Find where the given text appears and provide that cell's center as (x, y) coordinate. 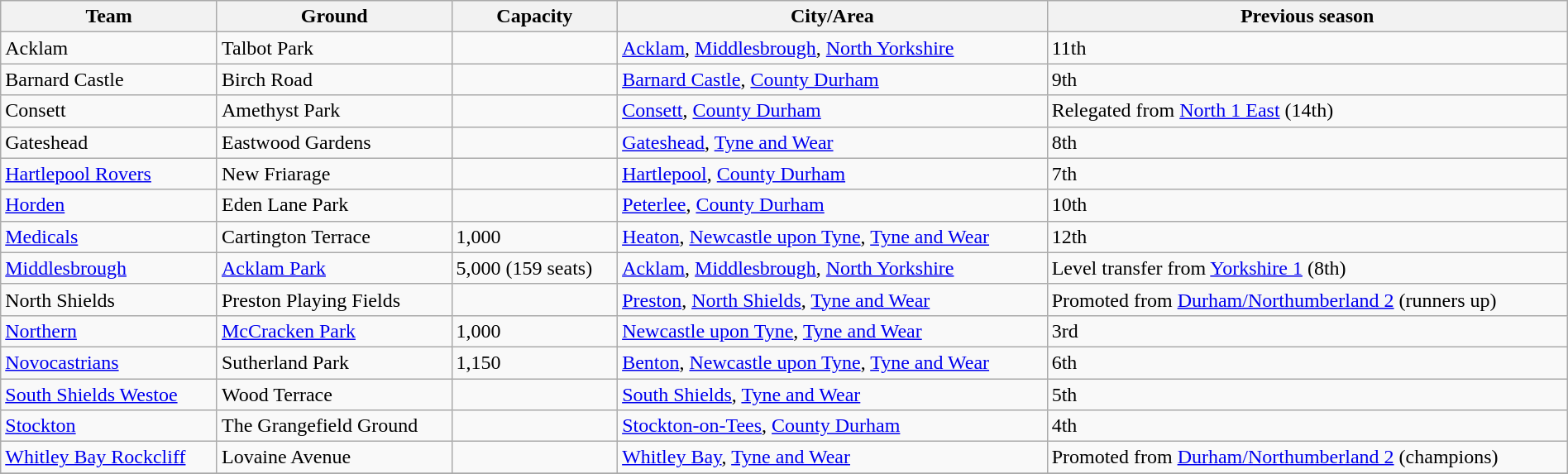
The Grangefield Ground (334, 426)
4th (1307, 426)
Gateshead (109, 142)
Capacity (534, 17)
Gateshead, Tyne and Wear (833, 142)
Whitley Bay Rockcliff (109, 457)
City/Area (833, 17)
8th (1307, 142)
South Shields, Tyne and Wear (833, 395)
Previous season (1307, 17)
Barnard Castle, County Durham (833, 79)
Amethyst Park (334, 111)
Novocastrians (109, 362)
Eden Lane Park (334, 205)
Medicals (109, 237)
Stockton (109, 426)
Level transfer from Yorkshire 1 (8th) (1307, 268)
5th (1307, 395)
Newcastle upon Tyne, Tyne and Wear (833, 331)
Ground (334, 17)
Benton, Newcastle upon Tyne, Tyne and Wear (833, 362)
Preston Playing Fields (334, 299)
1,150 (534, 362)
Birch Road (334, 79)
Whitley Bay, Tyne and Wear (833, 457)
9th (1307, 79)
Team (109, 17)
Peterlee, County Durham (833, 205)
11th (1307, 48)
12th (1307, 237)
McCracken Park (334, 331)
Cartington Terrace (334, 237)
Consett, County Durham (833, 111)
Hartlepool Rovers (109, 174)
Talbot Park (334, 48)
Horden (109, 205)
3rd (1307, 331)
Hartlepool, County Durham (833, 174)
7th (1307, 174)
10th (1307, 205)
Acklam (109, 48)
South Shields Westoe (109, 395)
Consett (109, 111)
Relegated from North 1 East (14th) (1307, 111)
Eastwood Gardens (334, 142)
Acklam Park (334, 268)
Middlesbrough (109, 268)
Northern (109, 331)
Barnard Castle (109, 79)
Preston, North Shields, Tyne and Wear (833, 299)
North Shields (109, 299)
Sutherland Park (334, 362)
5,000 (159 seats) (534, 268)
6th (1307, 362)
Promoted from Durham/Northumberland 2 (runners up) (1307, 299)
Wood Terrace (334, 395)
Lovaine Avenue (334, 457)
Heaton, Newcastle upon Tyne, Tyne and Wear (833, 237)
New Friarage (334, 174)
Promoted from Durham/Northumberland 2 (champions) (1307, 457)
Stockton-on-Tees, County Durham (833, 426)
